Detect which cell encompasses the target text, then output its [x, y] center coordinate. 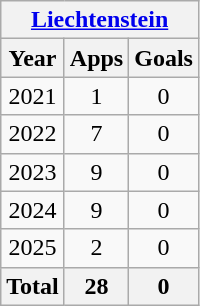
Total [33, 286]
Liechtenstein [100, 20]
2021 [33, 96]
1 [96, 96]
2025 [33, 248]
2 [96, 248]
Apps [96, 58]
2023 [33, 172]
7 [96, 134]
Year [33, 58]
2024 [33, 210]
2022 [33, 134]
28 [96, 286]
Goals [164, 58]
